For the text-containing cell, return its midpoint in (x, y) coordinate format. 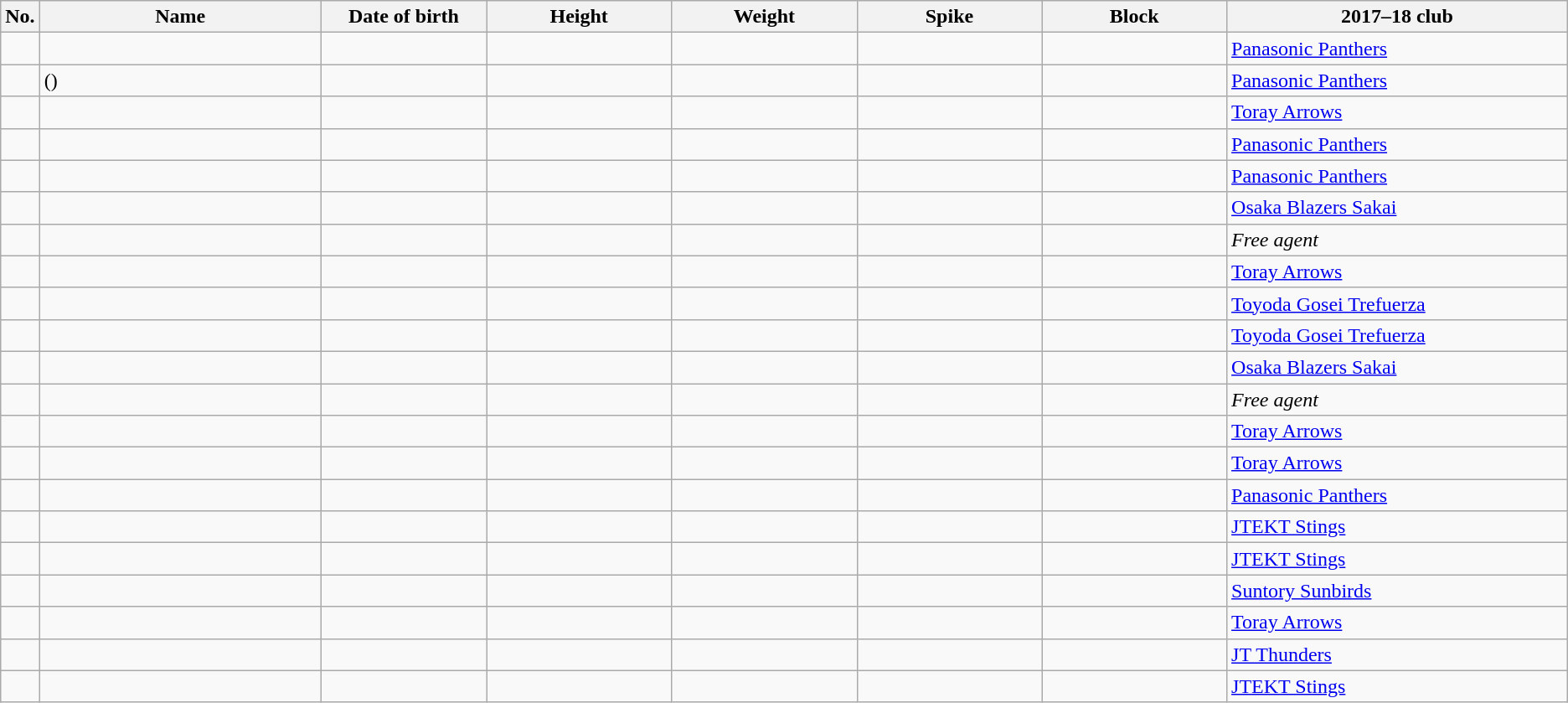
2017–18 club (1397, 17)
Spike (950, 17)
() (180, 80)
Suntory Sunbirds (1397, 591)
Name (180, 17)
JT Thunders (1397, 654)
Weight (764, 17)
Block (1134, 17)
Height (580, 17)
No. (20, 17)
Date of birth (404, 17)
